Detect which cell encompasses the target text, then output its (x, y) center coordinate. 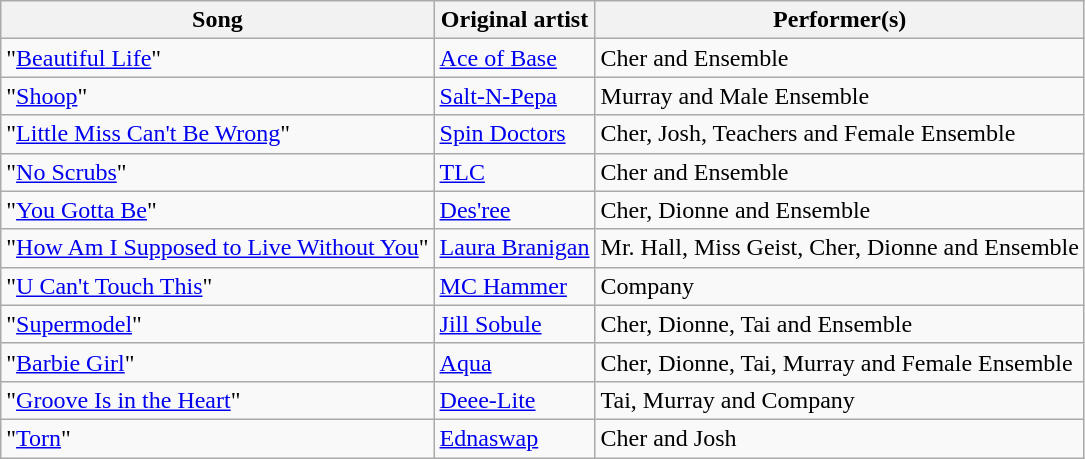
Ace of Base (514, 58)
"Little Miss Can't Be Wrong" (218, 134)
Cher, Dionne, Tai, Murray and Female Ensemble (840, 362)
Cher and Josh (840, 438)
Jill Sobule (514, 324)
"Supermodel" (218, 324)
Performer(s) (840, 20)
Song (218, 20)
"Barbie Girl" (218, 362)
Cher, Dionne, Tai and Ensemble (840, 324)
"Beautiful Life" (218, 58)
Cher, Josh, Teachers and Female Ensemble (840, 134)
Aqua (514, 362)
Original artist (514, 20)
"Groove Is in the Heart" (218, 400)
Cher, Dionne and Ensemble (840, 210)
Laura Branigan (514, 248)
Tai, Murray and Company (840, 400)
Company (840, 286)
Mr. Hall, Miss Geist, Cher, Dionne and Ensemble (840, 248)
Murray and Male Ensemble (840, 96)
"You Gotta Be" (218, 210)
"No Scrubs" (218, 172)
MC Hammer (514, 286)
Spin Doctors (514, 134)
"Torn" (218, 438)
Salt-N-Pepa (514, 96)
"Shoop" (218, 96)
TLC (514, 172)
Des'ree (514, 210)
Ednaswap (514, 438)
Deee-Lite (514, 400)
"How Am I Supposed to Live Without You" (218, 248)
"U Can't Touch This" (218, 286)
